Scan for the cell matching the given text and deliver its (X, Y) coordinate at center. 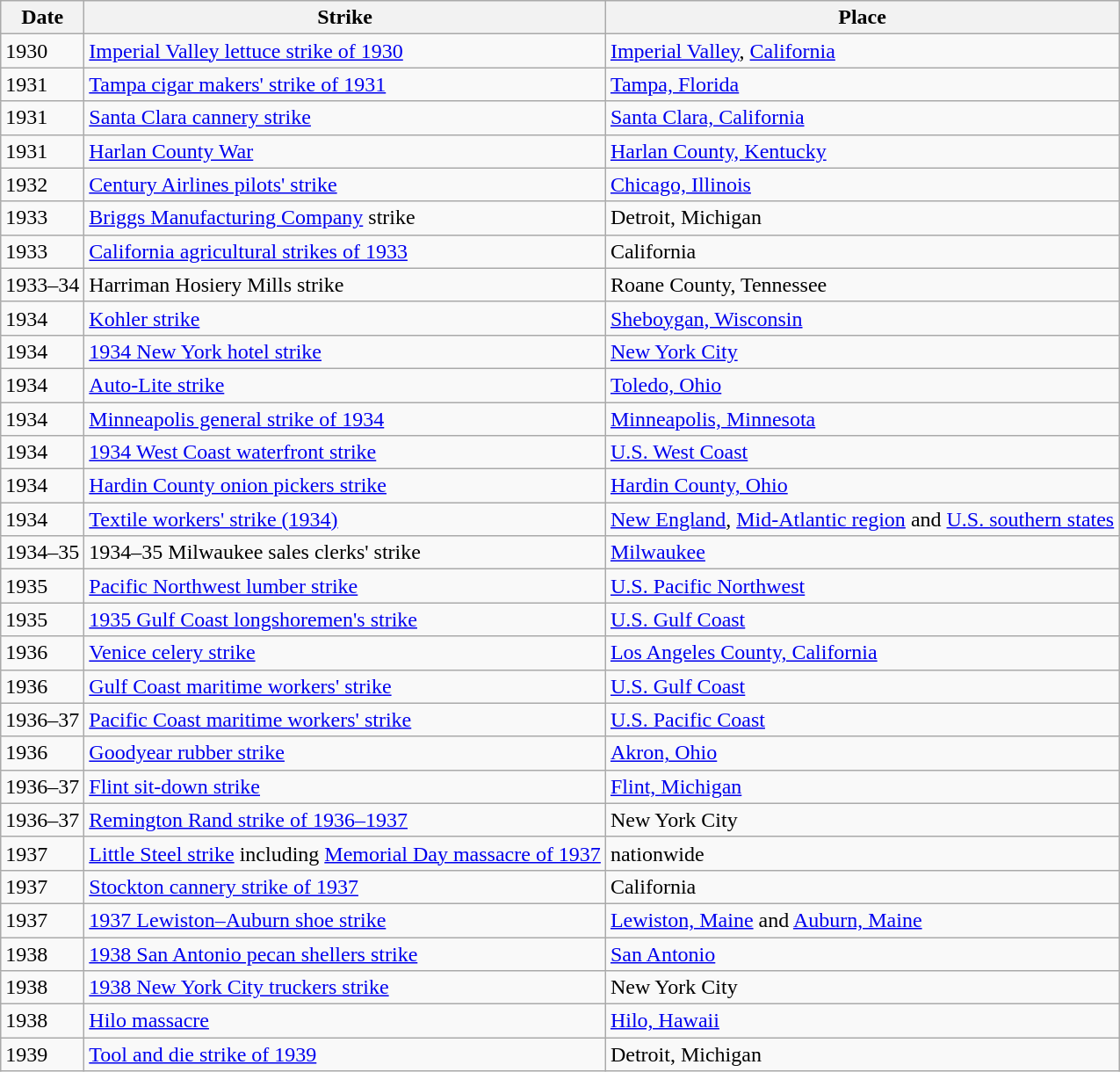
nationwide (862, 853)
1934–35 (42, 553)
Milwaukee (862, 553)
Venice celery strike (345, 653)
Strike (345, 18)
Century Airlines pilots' strike (345, 185)
1938 New York City truckers strike (345, 988)
Santa Clara cannery strike (345, 118)
Santa Clara, California (862, 118)
1937 Lewiston–Auburn shoe strike (345, 920)
Harlan County, Kentucky (862, 151)
Remington Rand strike of 1936–1937 (345, 820)
Sheboygan, Wisconsin (862, 318)
Los Angeles County, California (862, 653)
1933–34 (42, 285)
Pacific Coast maritime workers' strike (345, 720)
Hardin County onion pickers strike (345, 486)
Lewiston, Maine and Auburn, Maine (862, 920)
Harlan County War (345, 151)
Imperial Valley, California (862, 51)
Gulf Coast maritime workers' strike (345, 686)
Flint sit-down strike (345, 786)
Harriman Hosiery Mills strike (345, 285)
New England, Mid-Atlantic region and U.S. southern states (862, 519)
Little Steel strike including Memorial Day massacre of 1937 (345, 853)
1934 New York hotel strike (345, 351)
Kohler strike (345, 318)
Chicago, Illinois (862, 185)
Stockton cannery strike of 1937 (345, 887)
1932 (42, 185)
Hilo massacre (345, 1021)
Hilo, Hawaii (862, 1021)
1939 (42, 1054)
U.S. West Coast (862, 453)
Roane County, Tennessee (862, 285)
Tool and die strike of 1939 (345, 1054)
Flint, Michigan (862, 786)
Akron, Ohio (862, 753)
Tampa, Florida (862, 84)
Goodyear rubber strike (345, 753)
Hardin County, Ohio (862, 486)
Date (42, 18)
Tampa cigar makers' strike of 1931 (345, 84)
1930 (42, 51)
1934–35 Milwaukee sales clerks' strike (345, 553)
Briggs Manufacturing Company strike (345, 218)
1935 Gulf Coast longshoremen's strike (345, 619)
1934 West Coast waterfront strike (345, 453)
1938 San Antonio pecan shellers strike (345, 953)
Textile workers' strike (1934) (345, 519)
Minneapolis, Minnesota (862, 419)
California agricultural strikes of 1933 (345, 251)
Place (862, 18)
Pacific Northwest lumber strike (345, 586)
U.S. Pacific Northwest (862, 586)
Auto-Lite strike (345, 385)
Imperial Valley lettuce strike of 1930 (345, 51)
Toledo, Ohio (862, 385)
Minneapolis general strike of 1934 (345, 419)
U.S. Pacific Coast (862, 720)
San Antonio (862, 953)
